Return [X, Y] of the center of cell containing provided text 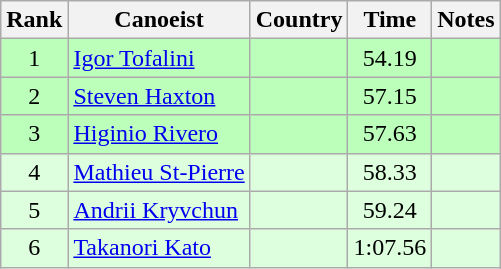
6 [34, 248]
58.33 [390, 172]
Country [299, 20]
1 [34, 58]
Steven Haxton [159, 96]
2 [34, 96]
Igor Tofalini [159, 58]
Mathieu St-Pierre [159, 172]
Higinio Rivero [159, 134]
Takanori Kato [159, 248]
Canoeist [159, 20]
59.24 [390, 210]
Time [390, 20]
57.63 [390, 134]
1:07.56 [390, 248]
54.19 [390, 58]
4 [34, 172]
5 [34, 210]
Notes [466, 20]
Rank [34, 20]
Andrii Kryvchun [159, 210]
3 [34, 134]
57.15 [390, 96]
